Determine the (x, y) coordinate at the center of the cell enclosing the given text.  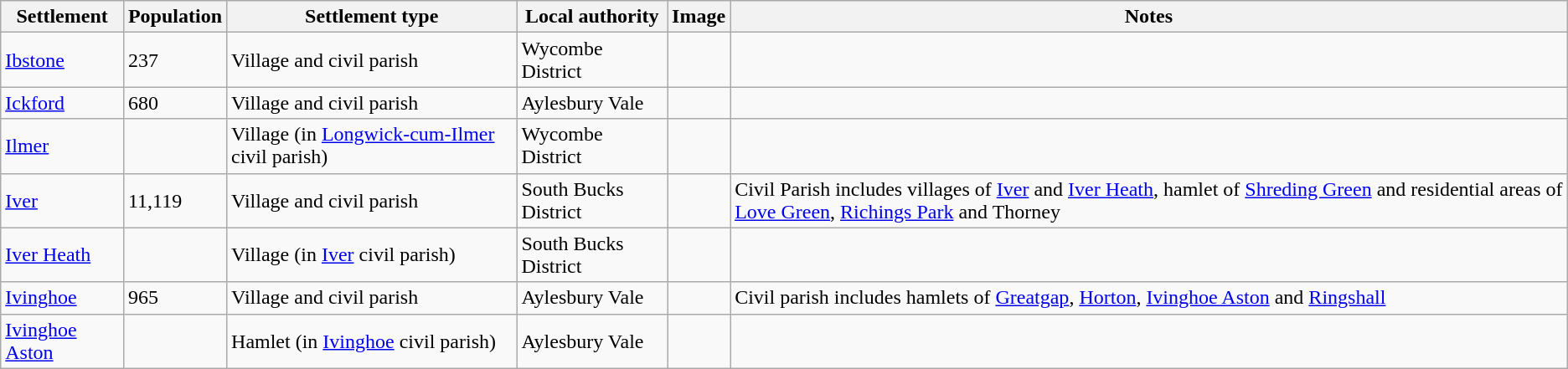
Iver Heath (62, 254)
680 (174, 103)
Civil parish includes hamlets of Greatgap, Horton, Ivinghoe Aston and Ringshall (1149, 298)
Image (699, 17)
Iver (62, 201)
Village (in Iver civil parish) (372, 254)
Hamlet (in Ivinghoe civil parish) (372, 341)
Notes (1149, 17)
Ibstone (62, 60)
237 (174, 60)
Ickford (62, 103)
Village (in Longwick-cum-Ilmer civil parish) (372, 146)
Ilmer (62, 146)
965 (174, 298)
Population (174, 17)
Settlement (62, 17)
Ivinghoe (62, 298)
Local authority (592, 17)
Settlement type (372, 17)
Civil Parish includes villages of Iver and Iver Heath, hamlet of Shreding Green and residential areas of Love Green, Richings Park and Thorney (1149, 201)
Ivinghoe Aston (62, 341)
11,119 (174, 201)
